Detect which cell encompasses the target text, then output its (x, y) center coordinate. 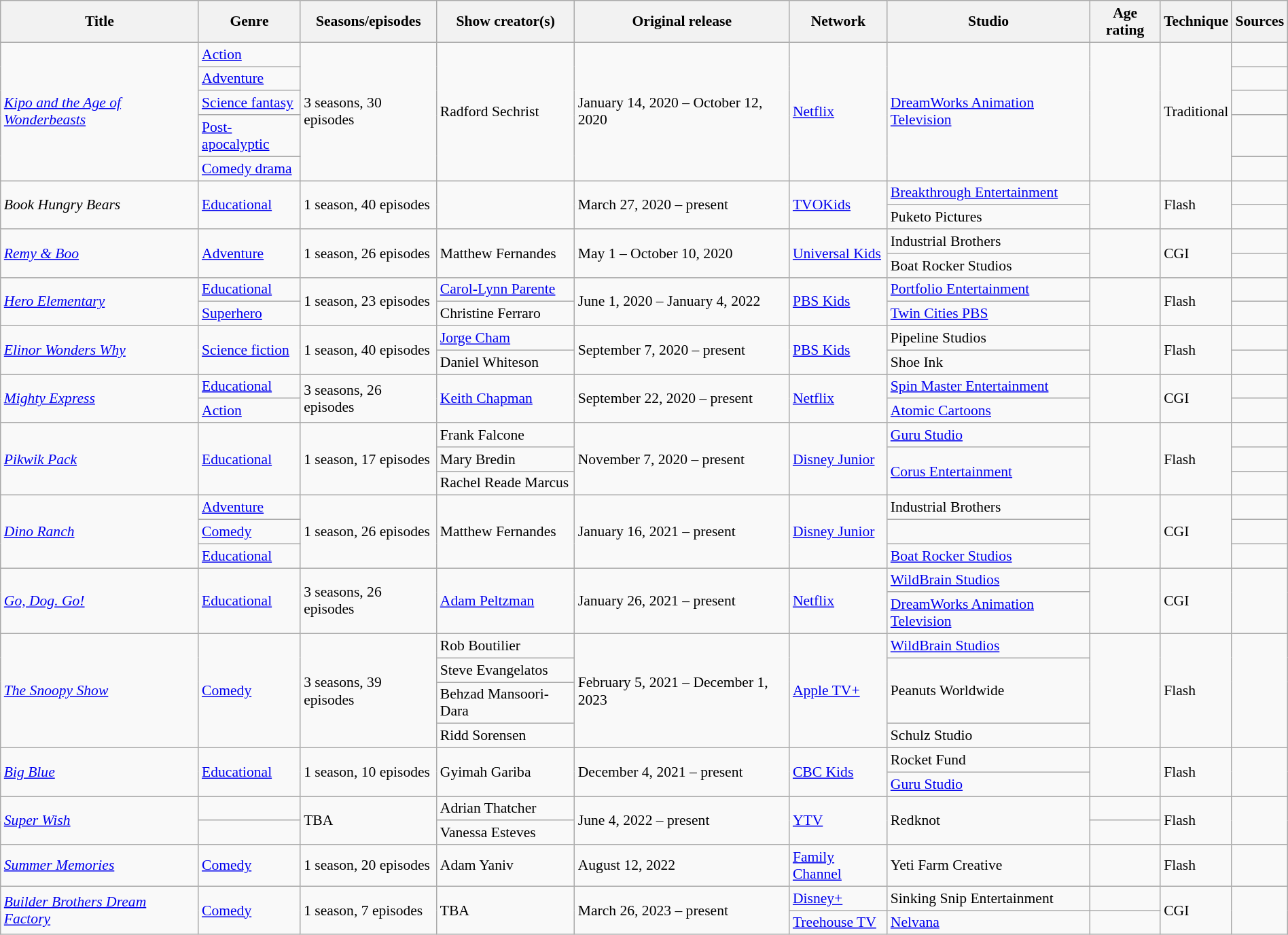
Adrian Thatcher (505, 809)
3 seasons, 39 episodes (368, 691)
Go, Dog. Go! (99, 601)
1 season, 7 episodes (368, 911)
Technique (1196, 22)
Disney+ (838, 898)
June 4, 2022 – present (682, 821)
Ridd Sorensen (505, 736)
Universal Kids (838, 253)
Dino Ranch (99, 531)
Studio (988, 22)
Radford Sechrist (505, 111)
Rob Boutilier (505, 646)
TVOKids (838, 205)
Builder Brothers Dream Factory (99, 911)
Steve Evangelatos (505, 670)
Elinor Wonders Why (99, 351)
1 season, 23 episodes (368, 302)
Gyimah Gariba (505, 772)
1 season, 10 episodes (368, 772)
Summer Memories (99, 866)
3 seasons, 30 episodes (368, 111)
February 5, 2021 – December 1, 2023 (682, 691)
Traditional (1196, 111)
Portfolio Entertainment (988, 289)
Keith Chapman (505, 398)
Twin Cities PBS (988, 314)
Adam Peltzman (505, 601)
November 7, 2020 – present (682, 459)
September 7, 2020 – present (682, 351)
Comedy drama (249, 169)
March 27, 2020 – present (682, 205)
Seasons/episodes (368, 22)
Book Hungry Bears (99, 205)
September 22, 2020 – present (682, 398)
Puketo Pictures (988, 217)
Frank Falcone (505, 435)
Sinking Snip Entertainment (988, 898)
Rachel Reade Marcus (505, 483)
January 26, 2021 – present (682, 601)
1 season, 17 episodes (368, 459)
Redknot (988, 821)
Peanuts Worldwide (988, 690)
Daniel Whiteson (505, 362)
Breakthrough Entertainment (988, 193)
Pikwik Pack (99, 459)
Schulz Studio (988, 736)
Shoe Ink (988, 362)
YTV (838, 821)
August 12, 2022 (682, 866)
January 16, 2021 – present (682, 531)
Genre (249, 22)
The Snoopy Show (99, 691)
Title (99, 22)
Science fiction (249, 351)
Carol-Lynn Parente (505, 289)
Science fantasy (249, 103)
Hero Elementary (99, 302)
Family Channel (838, 866)
Mighty Express (99, 398)
Adam Yaniv (505, 866)
Rocket Fund (988, 760)
Jorge Cham (505, 338)
June 1, 2020 – January 4, 2022 (682, 302)
Post-apocalyptic (249, 136)
CBC Kids (838, 772)
Yeti Farm Creative (988, 866)
Network (838, 22)
1 season, 20 episodes (368, 866)
Superhero (249, 314)
Show creator(s) (505, 22)
Christine Ferraro (505, 314)
Sources (1259, 22)
Corus Entertainment (988, 472)
January 14, 2020 – October 12, 2020 (682, 111)
March 26, 2023 – present (682, 911)
Kipo and the Age of Wonderbeasts (99, 111)
Spin Master Entertainment (988, 387)
Behzad Mansoori-Dara (505, 703)
Big Blue (99, 772)
December 4, 2021 – present (682, 772)
Apple TV+ (838, 691)
Pipeline Studios (988, 338)
Age rating (1125, 22)
Original release (682, 22)
Super Wish (99, 821)
Remy & Boo (99, 253)
Nelvana (988, 923)
May 1 – October 10, 2020 (682, 253)
Mary Bredin (505, 459)
Atomic Cartoons (988, 411)
Treehouse TV (838, 923)
Vanessa Esteves (505, 833)
